Return the [x, y] coordinate for the center point of the cell that contains the specified text.  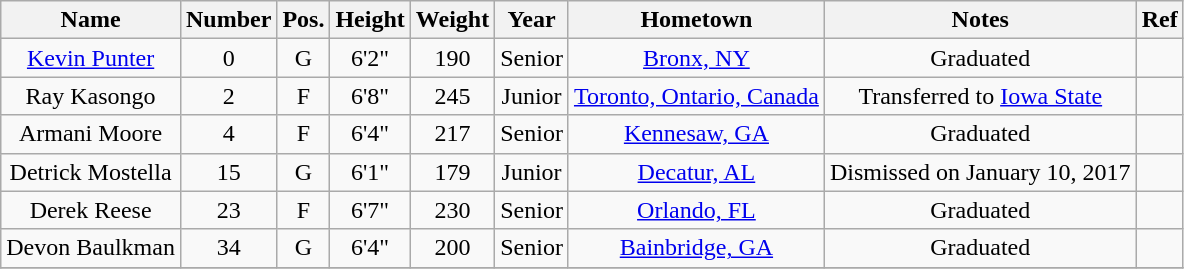
Notes [980, 20]
6'1" [370, 172]
Hometown [696, 20]
200 [452, 248]
Devon Baulkman [91, 248]
Number [228, 20]
Decatur, AL [696, 172]
Detrick Mostella [91, 172]
6'2" [370, 58]
Derek Reese [91, 210]
6'8" [370, 96]
Name [91, 20]
Height [370, 20]
Kevin Punter [91, 58]
15 [228, 172]
Orlando, FL [696, 210]
Pos. [304, 20]
Kennesaw, GA [696, 134]
34 [228, 248]
217 [452, 134]
23 [228, 210]
Bainbridge, GA [696, 248]
Toronto, Ontario, Canada [696, 96]
Transferred to Iowa State [980, 96]
2 [228, 96]
6'7" [370, 210]
Armani Moore [91, 134]
Ref [1160, 20]
179 [452, 172]
Weight [452, 20]
Dismissed on January 10, 2017 [980, 172]
230 [452, 210]
190 [452, 58]
0 [228, 58]
245 [452, 96]
4 [228, 134]
Bronx, NY [696, 58]
Year [532, 20]
Ray Kasongo [91, 96]
